Find where the given text appears and provide that cell's center as (X, Y) coordinate. 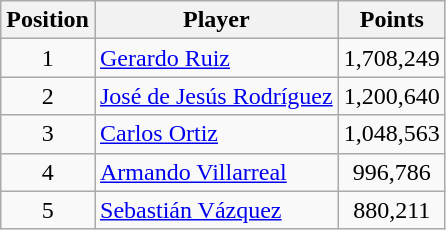
Player (216, 20)
4 (48, 172)
Sebastián Vázquez (216, 210)
1,200,640 (392, 96)
1,708,249 (392, 58)
Gerardo Ruiz (216, 58)
996,786 (392, 172)
2 (48, 96)
880,211 (392, 210)
5 (48, 210)
1,048,563 (392, 134)
1 (48, 58)
Armando Villarreal (216, 172)
José de Jesús Rodríguez (216, 96)
Position (48, 20)
3 (48, 134)
Points (392, 20)
Carlos Ortiz (216, 134)
